Capture the cell that displays the provided text and extract its (X, Y) central coordinate. 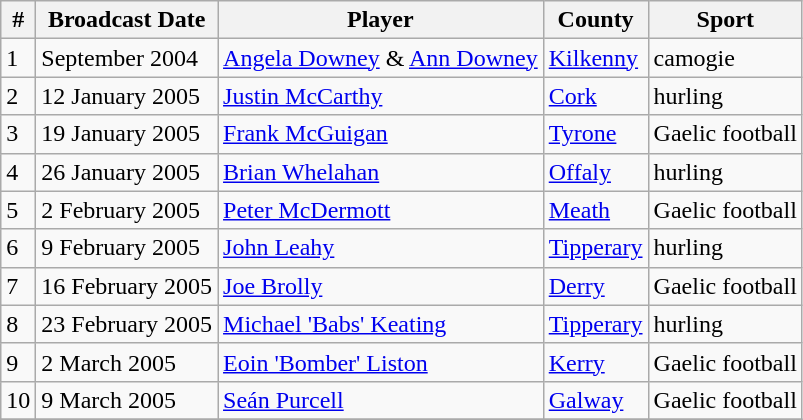
Eoin 'Bomber' Liston (381, 362)
9 February 2005 (127, 248)
Angela Downey & Ann Downey (381, 58)
8 (18, 324)
Cork (596, 96)
10 (18, 400)
Sport (725, 20)
16 February 2005 (127, 286)
5 (18, 210)
9 (18, 362)
19 January 2005 (127, 134)
September 2004 (127, 58)
1 (18, 58)
Michael 'Babs' Keating (381, 324)
Offaly (596, 172)
26 January 2005 (127, 172)
Derry (596, 286)
John Leahy (381, 248)
Galway (596, 400)
Seán Purcell (381, 400)
9 March 2005 (127, 400)
2 March 2005 (127, 362)
Frank McGuigan (381, 134)
Kerry (596, 362)
2 (18, 96)
Tyrone (596, 134)
2 February 2005 (127, 210)
Brian Whelahan (381, 172)
Player (381, 20)
# (18, 20)
Peter McDermott (381, 210)
County (596, 20)
23 February 2005 (127, 324)
12 January 2005 (127, 96)
7 (18, 286)
Broadcast Date (127, 20)
camogie (725, 58)
3 (18, 134)
6 (18, 248)
Justin McCarthy (381, 96)
4 (18, 172)
Meath (596, 210)
Kilkenny (596, 58)
Joe Brolly (381, 286)
